Scan for the cell matching the given text and deliver its (X, Y) coordinate at center. 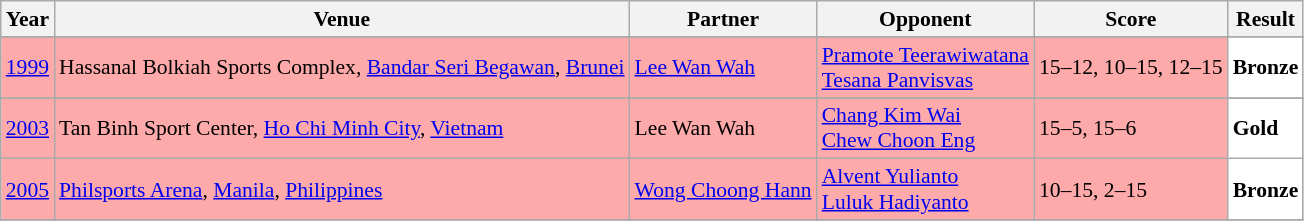
Partner (724, 19)
10–15, 2–15 (1131, 190)
Score (1131, 19)
Opponent (926, 19)
15–12, 10–15, 12–15 (1131, 68)
15–5, 15–6 (1131, 128)
Result (1266, 19)
Chang Kim Wai Chew Choon Eng (926, 128)
2003 (28, 128)
Year (28, 19)
Tan Binh Sport Center, Ho Chi Minh City, Vietnam (342, 128)
Wong Choong Hann (724, 190)
Hassanal Bolkiah Sports Complex, Bandar Seri Begawan, Brunei (342, 68)
Alvent Yulianto Luluk Hadiyanto (926, 190)
Venue (342, 19)
Pramote Teerawiwatana Tesana Panvisvas (926, 68)
Philsports Arena, Manila, Philippines (342, 190)
1999 (28, 68)
Gold (1266, 128)
2005 (28, 190)
